Scan for the cell matching the given text and deliver its [X, Y] coordinate at center. 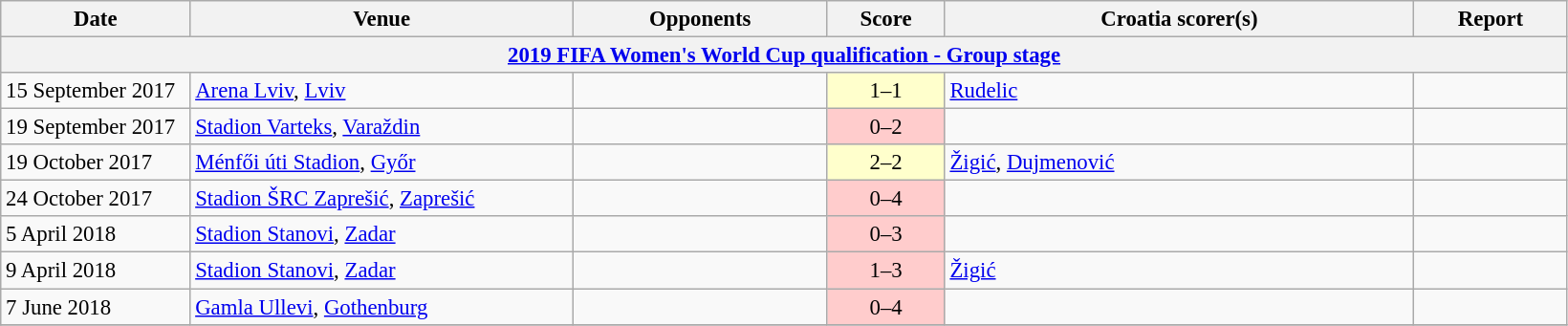
Stadion ŠRC Zaprešić, Zaprešić [382, 199]
Arena Lviv, Lviv [382, 91]
Ménfői úti Stadion, Győr [382, 163]
1–3 [885, 271]
1–1 [885, 91]
0–3 [885, 234]
19 September 2017 [96, 127]
Score [885, 19]
9 April 2018 [96, 271]
Opponents [700, 19]
Rudelic [1180, 91]
0–2 [885, 127]
7 June 2018 [96, 307]
Venue [382, 19]
2019 FIFA Women's World Cup qualification - Group stage [784, 55]
15 September 2017 [96, 91]
Report [1492, 19]
2–2 [885, 163]
Žigić [1180, 271]
Gamla Ullevi, Gothenburg [382, 307]
5 April 2018 [96, 234]
Žigić, Dujmenović [1180, 163]
19 October 2017 [96, 163]
24 October 2017 [96, 199]
Croatia scorer(s) [1180, 19]
Stadion Varteks, Varaždin [382, 127]
Date [96, 19]
